Return [x, y] of the center of cell containing provided text 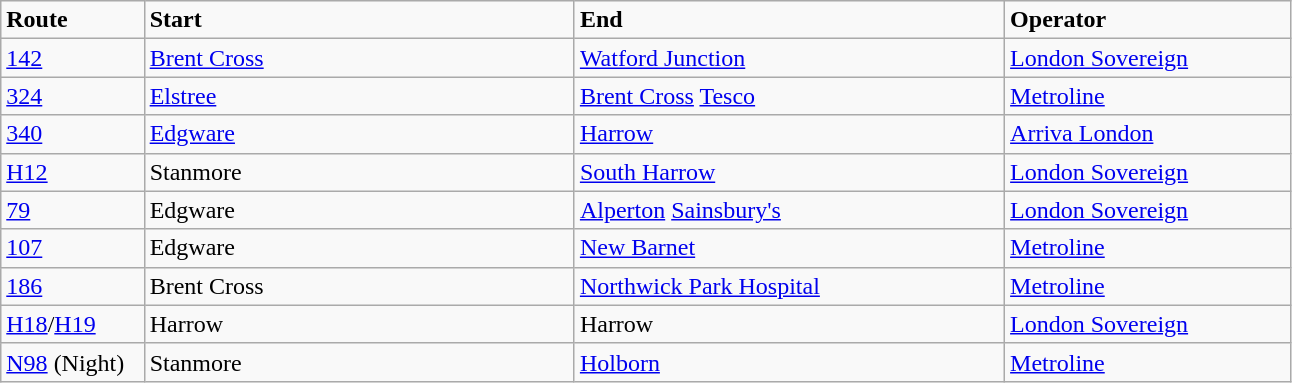
Operator [1148, 20]
Northwick Park Hospital [789, 286]
79 [72, 210]
340 [72, 134]
H12 [72, 172]
South Harrow [789, 172]
Brent Cross Tesco [789, 96]
End [789, 20]
186 [72, 286]
Start [359, 20]
H18/H19 [72, 324]
Arriva London [1148, 134]
324 [72, 96]
New Barnet [789, 248]
Elstree [359, 96]
N98 (Night) [72, 362]
Route [72, 20]
Holborn [789, 362]
Watford Junction [789, 58]
Alperton Sainsbury's [789, 210]
142 [72, 58]
107 [72, 248]
